For the text-containing cell, return its midpoint in (X, Y) coordinate format. 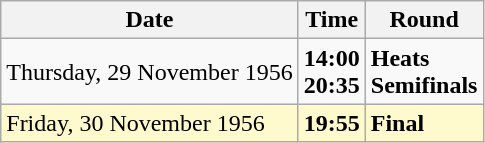
Final (424, 123)
14:0020:35 (332, 72)
Time (332, 20)
Friday, 30 November 1956 (150, 123)
HeatsSemifinals (424, 72)
Date (150, 20)
19:55 (332, 123)
Thursday, 29 November 1956 (150, 72)
Round (424, 20)
